Pinpoint the cell where the given text exists, returning its (x, y) midpoint coordinate. 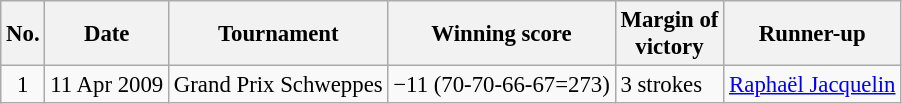
Grand Prix Schweppes (278, 85)
Winning score (502, 34)
Date (107, 34)
Raphaël Jacquelin (812, 85)
Margin ofvictory (670, 34)
11 Apr 2009 (107, 85)
1 (23, 85)
3 strokes (670, 85)
−11 (70-70-66-67=273) (502, 85)
Tournament (278, 34)
Runner-up (812, 34)
No. (23, 34)
